Return (X, Y) of the center of cell containing provided text 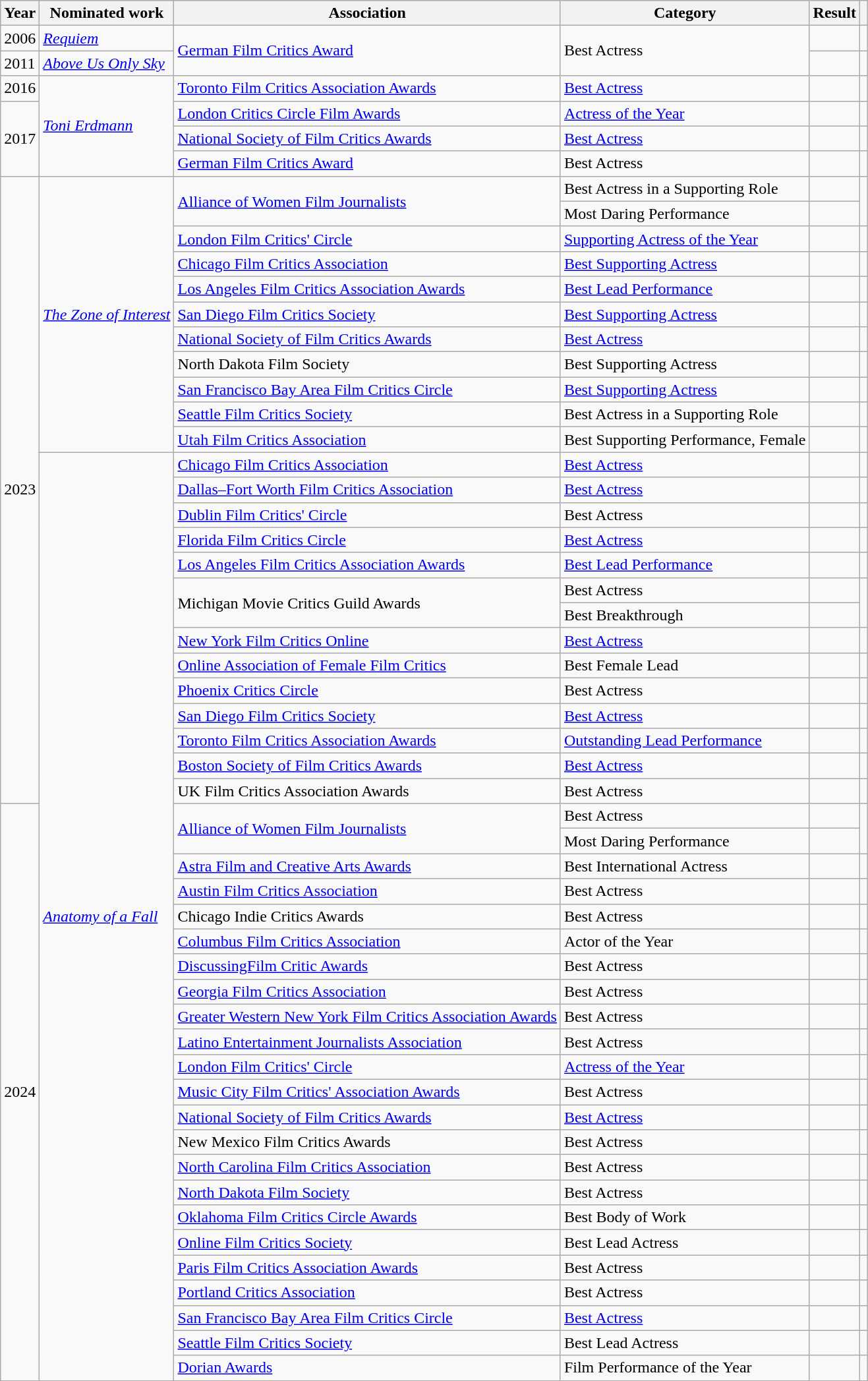
Actor of the Year (685, 941)
Columbus Film Critics Association (367, 941)
Year (20, 13)
Latino Entertainment Journalists Association (367, 1042)
Category (685, 13)
Best Female Lead (685, 665)
DiscussingFilm Critic Awards (367, 966)
Chicago Indie Critics Awards (367, 916)
Oklahoma Film Critics Circle Awards (367, 1218)
2011 (20, 63)
Georgia Film Critics Association (367, 991)
Nominated work (107, 13)
Online Association of Female Film Critics (367, 665)
Outstanding Lead Performance (685, 741)
New Mexico Film Critics Awards (367, 1142)
Phoenix Critics Circle (367, 690)
Portland Critics Association (367, 1293)
Austin Film Critics Association (367, 891)
New York Film Critics Online (367, 640)
Florida Film Critics Circle (367, 540)
The Zone of Interest (107, 314)
North Carolina Film Critics Association (367, 1167)
Best Breakthrough (685, 615)
Dallas–Fort Worth Film Critics Association (367, 490)
2024 (20, 1092)
Boston Society of Film Critics Awards (367, 766)
London Critics Circle Film Awards (367, 113)
Online Film Critics Society (367, 1243)
Dorian Awards (367, 1368)
2016 (20, 88)
2017 (20, 138)
Anatomy of a Fall (107, 916)
UK Film Critics Association Awards (367, 791)
Dublin Film Critics' Circle (367, 515)
Requiem (107, 38)
Film Performance of the Year (685, 1368)
Above Us Only Sky (107, 63)
Michigan Movie Critics Guild Awards (367, 602)
Association (367, 13)
Paris Film Critics Association Awards (367, 1268)
Utah Film Critics Association (367, 440)
Best Body of Work (685, 1218)
2023 (20, 490)
Astra Film and Creative Arts Awards (367, 866)
Toni Erdmann (107, 126)
Best Supporting Performance, Female (685, 440)
Music City Film Critics' Association Awards (367, 1092)
Greater Western New York Film Critics Association Awards (367, 1016)
Result (834, 13)
Supporting Actress of the Year (685, 239)
Best International Actress (685, 866)
2006 (20, 38)
